Capture the cell that displays the provided text and extract its [X, Y] central coordinate. 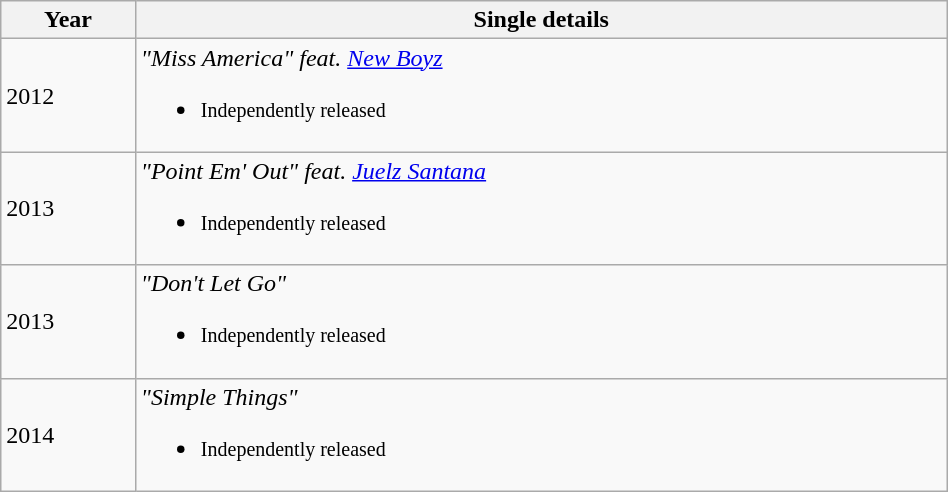
"Miss America" feat. New BoyzIndependently released [541, 96]
"Simple Things"Independently released [541, 434]
Single details [541, 20]
"Point Em' Out" feat. Juelz SantanaIndependently released [541, 208]
"Don't Let Go"Independently released [541, 322]
2012 [68, 96]
Year [68, 20]
2014 [68, 434]
